From the cell containing the given text, extract its center point as (X, Y) coordinate. 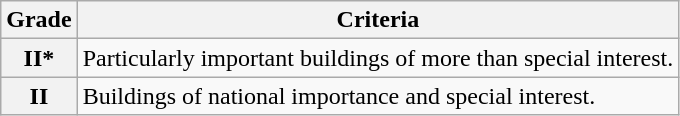
II (39, 96)
II* (39, 58)
Particularly important buildings of more than special interest. (378, 58)
Criteria (378, 20)
Grade (39, 20)
Buildings of national importance and special interest. (378, 96)
